Detect which cell encompasses the target text, then output its [X, Y] center coordinate. 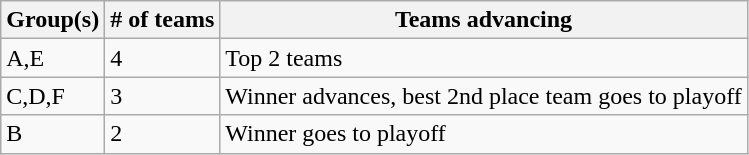
Winner goes to playoff [484, 134]
B [53, 134]
Group(s) [53, 20]
3 [162, 96]
Winner advances, best 2nd place team goes to playoff [484, 96]
C,D,F [53, 96]
4 [162, 58]
2 [162, 134]
A,E [53, 58]
Teams advancing [484, 20]
Top 2 teams [484, 58]
# of teams [162, 20]
